Determine the (X, Y) coordinate at the center of the cell enclosing the given text.  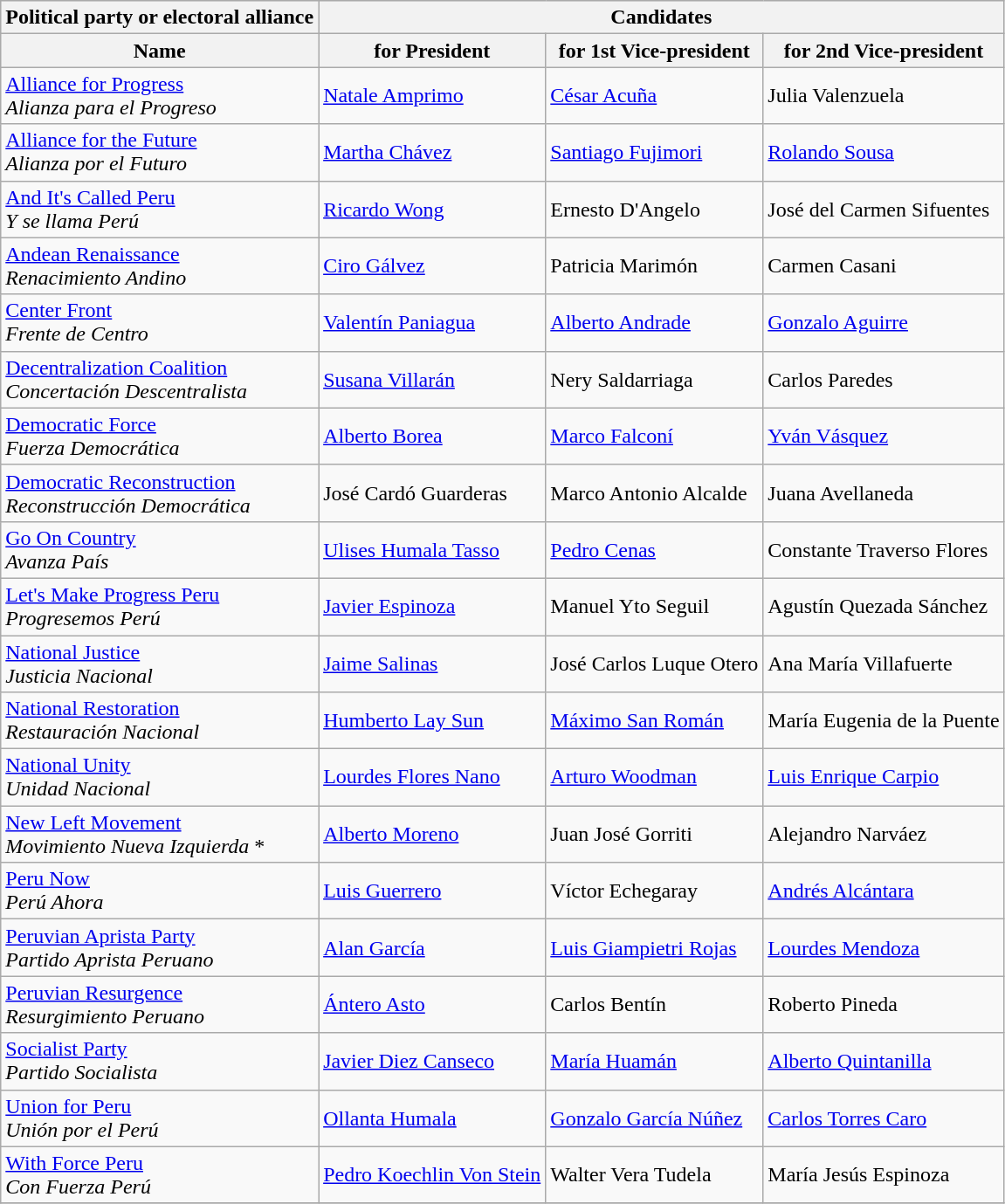
Roberto Pineda (884, 1004)
Julia Valenzuela (884, 96)
Alberto Quintanilla (884, 1062)
National JusticeJusticia Nacional (160, 664)
Ernesto D'Angelo (655, 210)
Andean RenaissanceRenacimiento Andino (160, 265)
Arturo Woodman (655, 777)
José Carlos Luque Otero (655, 664)
Ollanta Humala (432, 1118)
Rolando Sousa (884, 152)
Constante Traverso Flores (884, 550)
Socialist PartyPartido Socialista (160, 1062)
Political party or electoral alliance (160, 17)
Alliance for the FutureAlianza por el Futuro (160, 152)
Lourdes Mendoza (884, 948)
Valentín Paniagua (432, 323)
Gonzalo García Núñez (655, 1118)
Javier Espinoza (432, 606)
Candidates (662, 17)
Ana María Villafuerte (884, 664)
Juana Avellaneda (884, 492)
Alliance for ProgressAlianza para el Progreso (160, 96)
Carmen Casani (884, 265)
Union for PeruUnión por el Perú (160, 1118)
for President (432, 51)
Alan García (432, 948)
Pedro Cenas (655, 550)
Name (160, 51)
Luis Enrique Carpio (884, 777)
Gonzalo Aguirre (884, 323)
National UnityUnidad Nacional (160, 777)
Ántero Asto (432, 1004)
Alejandro Narváez (884, 835)
National RestorationRestauración Nacional (160, 721)
María Eugenia de la Puente (884, 721)
for 1st Vice-president (655, 51)
Martha Chávez (432, 152)
Peruvian Aprista PartyPartido Aprista Peruano (160, 948)
Pedro Koechlin Von Stein (432, 1175)
Luis Guerrero (432, 891)
Humberto Lay Sun (432, 721)
Máximo San Román (655, 721)
Nery Saldarriaga (655, 379)
Ricardo Wong (432, 210)
César Acuña (655, 96)
Carlos Bentín (655, 1004)
Ulises Humala Tasso (432, 550)
José del Carmen Sifuentes (884, 210)
Go On CountryAvanza País (160, 550)
And It's Called PeruY se llama Perú (160, 210)
María Huamán (655, 1062)
Andrés Alcántara (884, 891)
With Force PeruCon Fuerza Perú (160, 1175)
Walter Vera Tudela (655, 1175)
Democratic ForceFuerza Democrática (160, 437)
María Jesús Espinoza (884, 1175)
Peruvian ResurgenceResurgimiento Peruano (160, 1004)
Ciro Gálvez (432, 265)
Patricia Marimón (655, 265)
Marco Falconí (655, 437)
Carlos Torres Caro (884, 1118)
Alberto Andrade (655, 323)
Juan José Gorriti (655, 835)
Víctor Echegaray (655, 891)
Let's Make Progress PeruProgresemos Perú (160, 606)
José Cardó Guarderas (432, 492)
Alberto Borea (432, 437)
Susana Villarán (432, 379)
Luis Giampietri Rojas (655, 948)
Manuel Yto Seguil (655, 606)
Center FrontFrente de Centro (160, 323)
Marco Antonio Alcalde (655, 492)
Javier Diez Canseco (432, 1062)
Jaime Salinas (432, 664)
Carlos Paredes (884, 379)
Natale Amprimo (432, 96)
Peru NowPerú Ahora (160, 891)
Yván Vásquez (884, 437)
Agustín Quezada Sánchez (884, 606)
Democratic ReconstructionReconstrucción Democrática (160, 492)
Alberto Moreno (432, 835)
Santiago Fujimori (655, 152)
Decentralization CoalitionConcertación Descentralista (160, 379)
for 2nd Vice-president (884, 51)
Lourdes Flores Nano (432, 777)
New Left MovementMovimiento Nueva Izquierda * (160, 835)
